For the text-containing cell, return its midpoint in (x, y) coordinate format. 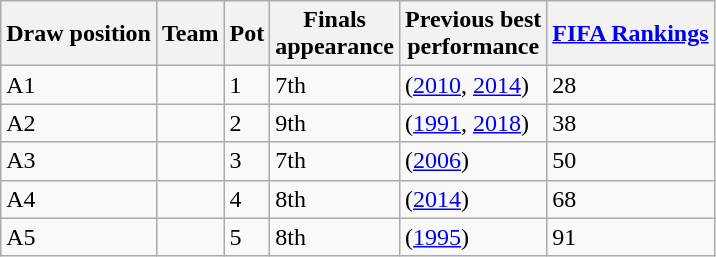
(2014) (472, 199)
Finalsappearance (335, 34)
1 (247, 85)
Previous bestperformance (472, 34)
38 (630, 123)
(2006) (472, 161)
3 (247, 161)
(1991, 2018) (472, 123)
Draw position (79, 34)
(2010, 2014) (472, 85)
A4 (79, 199)
9th (335, 123)
Pot (247, 34)
50 (630, 161)
A2 (79, 123)
Team (190, 34)
5 (247, 237)
4 (247, 199)
2 (247, 123)
A5 (79, 237)
A3 (79, 161)
91 (630, 237)
FIFA Rankings (630, 34)
(1995) (472, 237)
28 (630, 85)
68 (630, 199)
A1 (79, 85)
